For the text-containing cell, return its midpoint in [x, y] coordinate format. 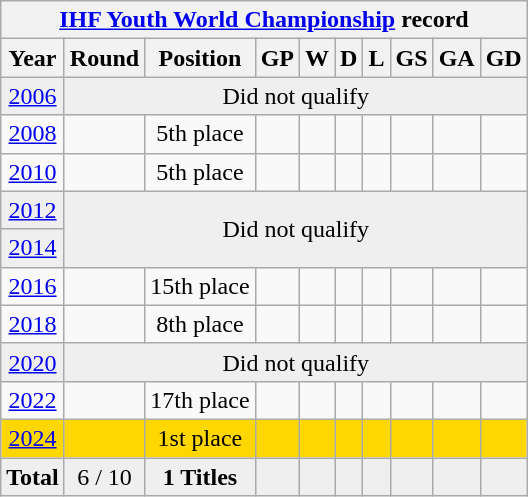
L [376, 58]
2012 [33, 210]
Year [33, 58]
2022 [33, 400]
2006 [33, 96]
D [349, 58]
6 / 10 [104, 477]
2020 [33, 362]
2008 [33, 134]
GP [277, 58]
15th place [200, 286]
GS [412, 58]
1 Titles [200, 477]
2018 [33, 324]
8th place [200, 324]
2016 [33, 286]
W [316, 58]
1st place [200, 438]
2014 [33, 248]
Round [104, 58]
Total [33, 477]
GD [504, 58]
17th place [200, 400]
GA [456, 58]
IHF Youth World Championship record [264, 20]
Position [200, 58]
2024 [33, 438]
2010 [33, 172]
